Provide the (X, Y) coordinate of the cell's center where the given text is located.  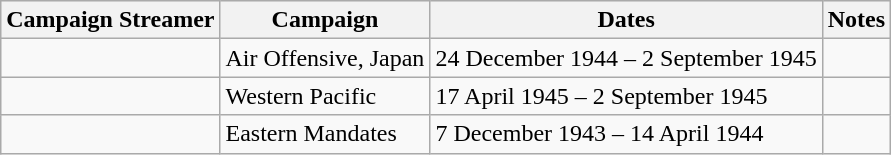
17 April 1945 – 2 September 1945 (626, 96)
7 December 1943 – 14 April 1944 (626, 134)
24 December 1944 – 2 September 1945 (626, 58)
Campaign (325, 20)
Eastern Mandates (325, 134)
Notes (856, 20)
Air Offensive, Japan (325, 58)
Western Pacific (325, 96)
Campaign Streamer (110, 20)
Dates (626, 20)
